Scan for the cell matching the given text and deliver its [X, Y] coordinate at center. 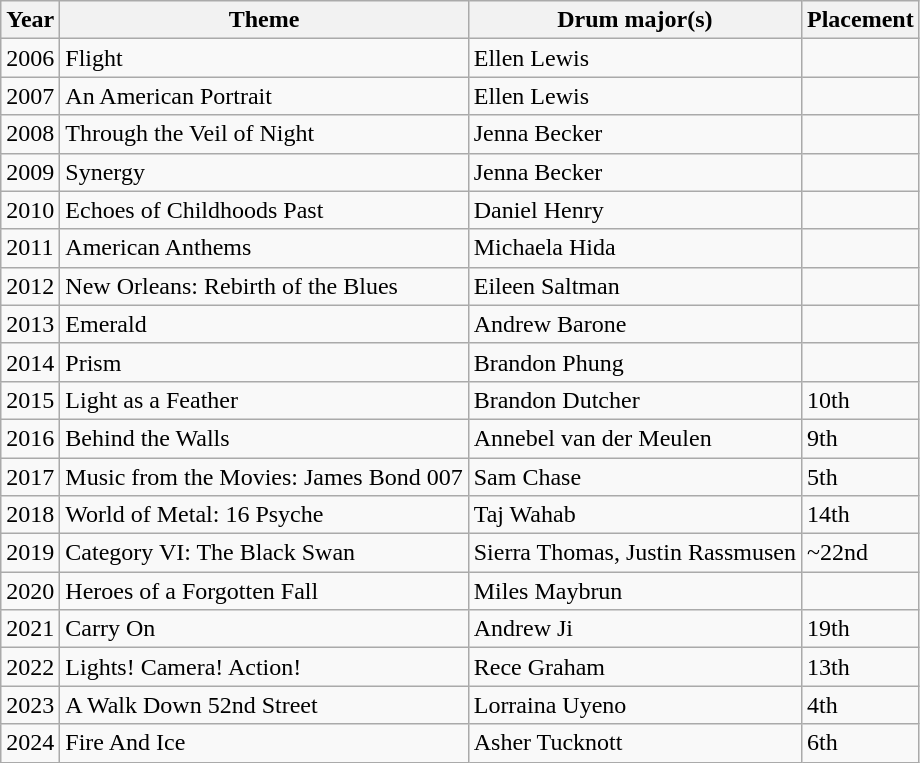
Prism [264, 362]
Annebel van der Meulen [634, 438]
A Walk Down 52nd Street [264, 705]
2012 [30, 286]
Miles Maybrun [634, 591]
Michaela Hida [634, 248]
4th [860, 705]
Category VI: The Black Swan [264, 553]
6th [860, 743]
Behind the Walls [264, 438]
Placement [860, 20]
2009 [30, 172]
An American Portrait [264, 96]
American Anthems [264, 248]
Carry On [264, 629]
Fire And Ice [264, 743]
Light as a Feather [264, 400]
Heroes of a Forgotten Fall [264, 591]
Asher Tucknott [634, 743]
Sierra Thomas, Justin Rassmusen [634, 553]
Andrew Barone [634, 324]
2014 [30, 362]
Andrew Ji [634, 629]
2018 [30, 515]
World of Metal: 16 Psyche [264, 515]
2006 [30, 58]
Eileen Saltman [634, 286]
Year [30, 20]
Theme [264, 20]
2016 [30, 438]
Flight [264, 58]
Taj Wahab [634, 515]
2010 [30, 210]
Drum major(s) [634, 20]
~22nd [860, 553]
Lorraina Uyeno [634, 705]
2008 [30, 134]
2017 [30, 477]
10th [860, 400]
2015 [30, 400]
Synergy [264, 172]
2023 [30, 705]
Through the Veil of Night [264, 134]
2013 [30, 324]
Brandon Phung [634, 362]
2022 [30, 667]
9th [860, 438]
2021 [30, 629]
2011 [30, 248]
2019 [30, 553]
Lights! Camera! Action! [264, 667]
14th [860, 515]
Rece Graham [634, 667]
2024 [30, 743]
Music from the Movies: James Bond 007 [264, 477]
Brandon Dutcher [634, 400]
2020 [30, 591]
5th [860, 477]
Daniel Henry [634, 210]
New Orleans: Rebirth of the Blues [264, 286]
Sam Chase [634, 477]
2007 [30, 96]
13th [860, 667]
Echoes of Childhoods Past [264, 210]
Emerald [264, 324]
19th [860, 629]
